Pinpoint the cell where the given text exists, returning its [X, Y] midpoint coordinate. 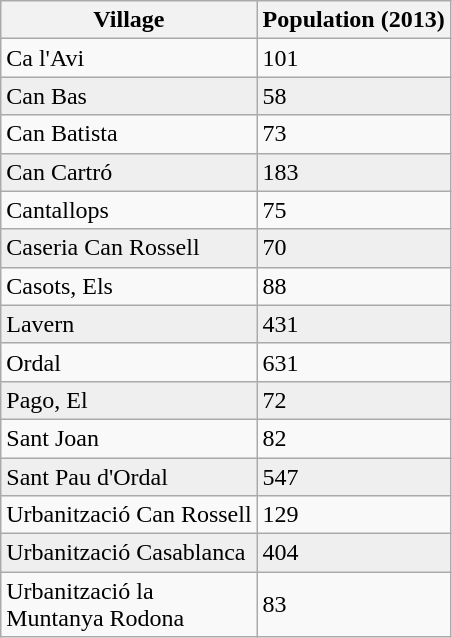
Urbanització laMuntanya Rodona [129, 604]
631 [354, 362]
Can Batista [129, 134]
101 [354, 58]
Cantallops [129, 210]
183 [354, 172]
Urbanització Can Rossell [129, 515]
431 [354, 324]
Can Cartró [129, 172]
Village [129, 20]
547 [354, 477]
Urbanització Casablanca [129, 553]
88 [354, 286]
Sant Joan [129, 438]
404 [354, 553]
Pago, El [129, 400]
73 [354, 134]
Can Bas [129, 96]
83 [354, 604]
82 [354, 438]
Ca l'Avi [129, 58]
Population (2013) [354, 20]
Ordal [129, 362]
Lavern [129, 324]
58 [354, 96]
129 [354, 515]
72 [354, 400]
Sant Pau d'Ordal [129, 477]
70 [354, 248]
Caseria Can Rossell [129, 248]
Casots, Els [129, 286]
75 [354, 210]
